Locate the cell with the specified text and output its [x, y] center coordinate. 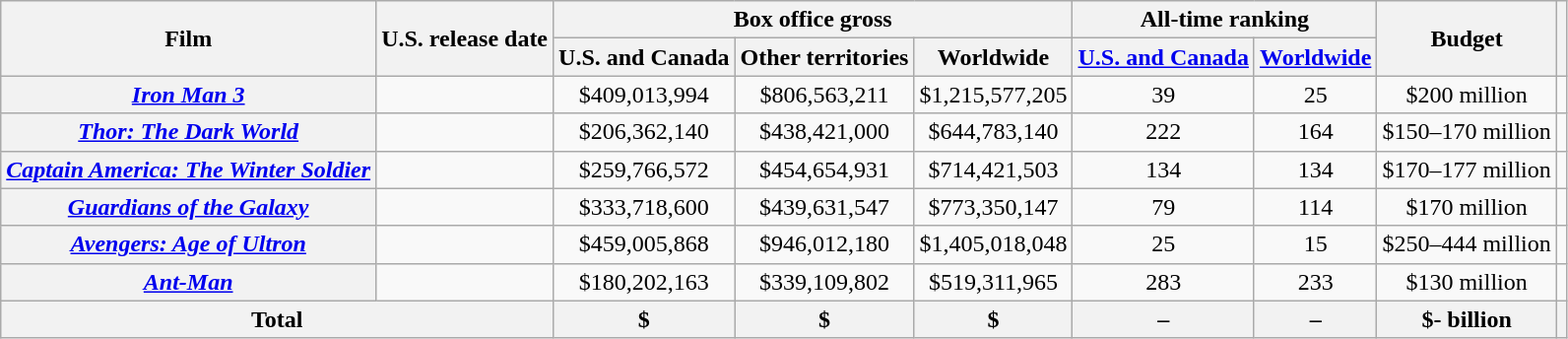
233 [1315, 282]
Ant-Man [189, 282]
39 [1163, 95]
283 [1163, 282]
$409,013,994 [644, 95]
$206,362,140 [644, 132]
$170 million [1467, 207]
Captain America: The Winter Soldier [189, 169]
Total [278, 319]
Other territories [824, 57]
All-time ranking [1225, 20]
$259,766,572 [644, 169]
$714,421,503 [993, 169]
$519,311,965 [993, 282]
U.S. release date [465, 38]
164 [1315, 132]
$180,202,163 [644, 282]
Guardians of the Galaxy [189, 207]
$644,783,140 [993, 132]
$333,718,600 [644, 207]
$250–444 million [1467, 244]
$439,631,547 [824, 207]
$200 million [1467, 95]
$1,215,577,205 [993, 95]
Thor: The Dark World [189, 132]
$130 million [1467, 282]
$454,654,931 [824, 169]
$459,005,868 [644, 244]
Iron Man 3 [189, 95]
$- billion [1467, 319]
$773,350,147 [993, 207]
$150–170 million [1467, 132]
114 [1315, 207]
$339,109,802 [824, 282]
Box office gross [814, 20]
$1,405,018,048 [993, 244]
$806,563,211 [824, 95]
Avengers: Age of Ultron [189, 244]
Budget [1467, 38]
$946,012,180 [824, 244]
222 [1163, 132]
$438,421,000 [824, 132]
$170–177 million [1467, 169]
Film [189, 38]
15 [1315, 244]
79 [1163, 207]
